Return the [x, y] coordinate for the center point of the cell that contains the specified text.  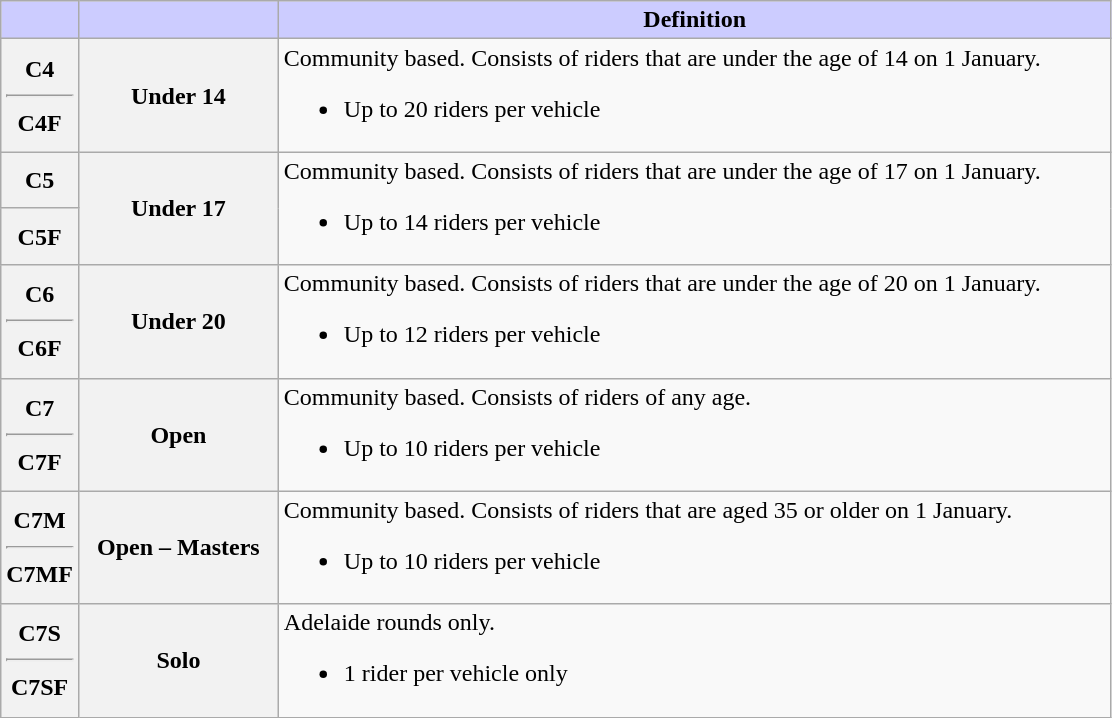
C4C4F [40, 96]
C7MC7MF [40, 548]
C7SC7SF [40, 660]
Community based. Consists of riders of any age.Up to 10 riders per vehicle [694, 434]
C5F [40, 236]
Under 14 [178, 96]
Community based. Consists of riders that are under the age of 17 on 1 January.Up to 14 riders per vehicle [694, 208]
Community based. Consists of riders that are under the age of 14 on 1 January.Up to 20 riders per vehicle [694, 96]
Open [178, 434]
Solo [178, 660]
C5 [40, 180]
Community based. Consists of riders that are aged 35 or older on 1 January.Up to 10 riders per vehicle [694, 548]
Open – Masters [178, 548]
Under 20 [178, 322]
Definition [694, 20]
Community based. Consists of riders that are under the age of 20 on 1 January.Up to 12 riders per vehicle [694, 322]
Under 17 [178, 208]
Adelaide rounds only.1 rider per vehicle only [694, 660]
C7C7F [40, 434]
C6C6F [40, 322]
